Detect which cell encompasses the target text, then output its [X, Y] center coordinate. 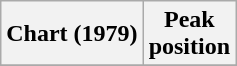
Peakposition [189, 34]
Chart (1979) [72, 34]
